Identify which cell holds the provided text, then report its (X, Y) central coordinate. 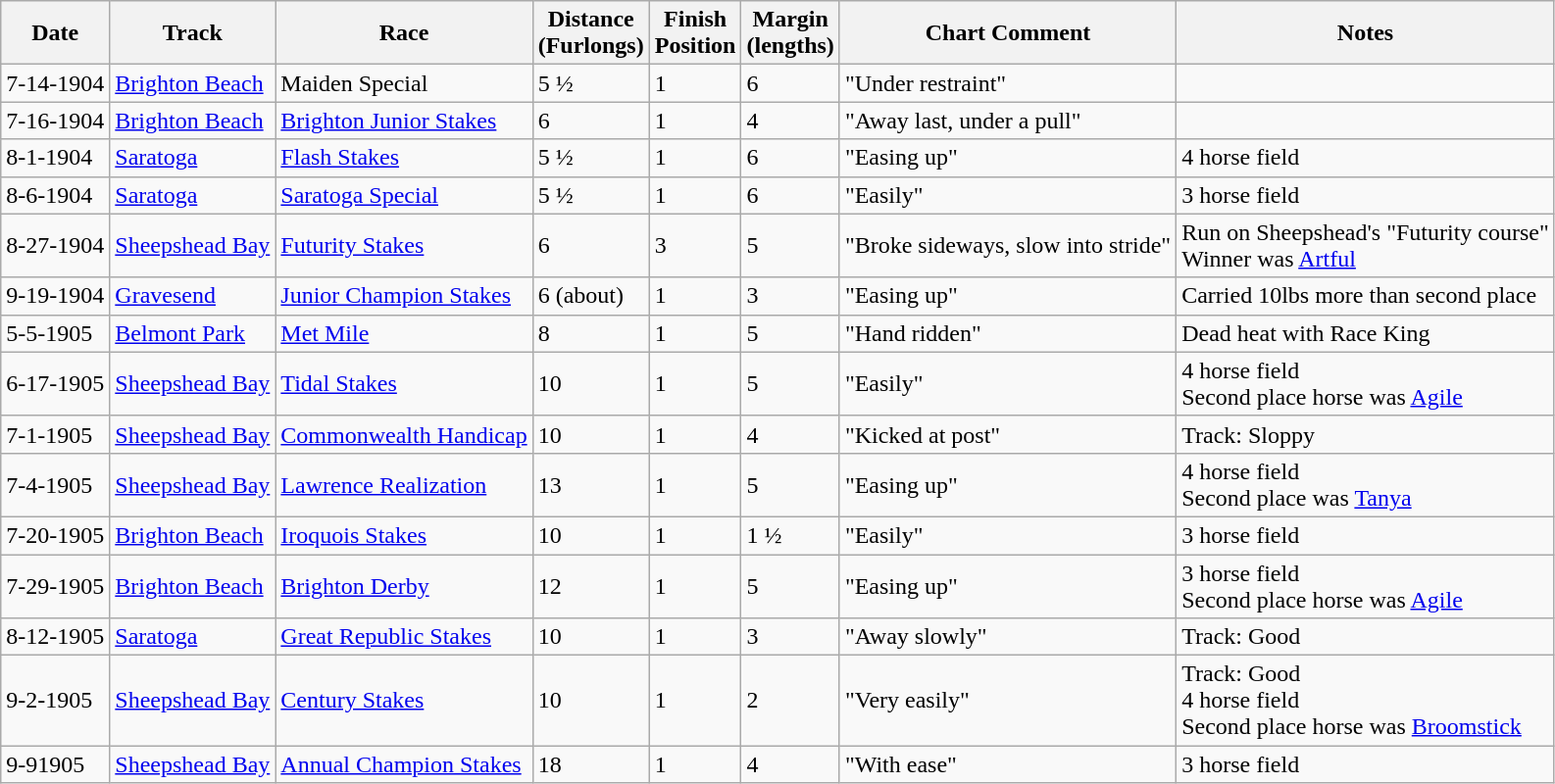
7-14-1904 (55, 83)
Flash Stakes (404, 158)
4 horse fieldSecond place horse was Agile (1366, 384)
8 (590, 333)
6-17-1905 (55, 384)
"Very easily" (1008, 701)
Maiden Special (404, 83)
Saratoga Special (404, 195)
7-1-1905 (55, 434)
3 horse fieldSecond place horse was Agile (1366, 586)
FinishPosition (695, 33)
"Under restraint" (1008, 83)
Race (404, 33)
Track: Good4 horse fieldSecond place horse was Broomstick (1366, 701)
Great Republic Stakes (404, 637)
4 horse field (1366, 158)
Iroquois Stakes (404, 535)
Century Stakes (404, 701)
Track: Good (1366, 637)
12 (590, 586)
7-16-1904 (55, 121)
7-20-1905 (55, 535)
Lawrence Realization (404, 484)
7-29-1905 (55, 586)
Belmont Park (192, 333)
13 (590, 484)
9-91905 (55, 764)
Brighton Junior Stakes (404, 121)
Tidal Stakes (404, 384)
"Hand ridden" (1008, 333)
7-4-1905 (55, 484)
8-12-1905 (55, 637)
2 (790, 701)
Brighton Derby (404, 586)
Chart Comment (1008, 33)
Run on Sheepshead's "Futurity course"Winner was Artful (1366, 245)
"Kicked at post" (1008, 434)
Notes (1366, 33)
Gravesend (192, 296)
Junior Champion Stakes (404, 296)
"Away slowly" (1008, 637)
Track (192, 33)
9-2-1905 (55, 701)
Annual Champion Stakes (404, 764)
Margin(lengths) (790, 33)
6 (about) (590, 296)
18 (590, 764)
Date (55, 33)
9-19-1904 (55, 296)
"Away last, under a pull" (1008, 121)
Dead heat with Race King (1366, 333)
Commonwealth Handicap (404, 434)
4 horse fieldSecond place was Tanya (1366, 484)
5-5-1905 (55, 333)
Met Mile (404, 333)
8-27-1904 (55, 245)
Track: Sloppy (1366, 434)
8-1-1904 (55, 158)
Distance(Furlongs) (590, 33)
Futurity Stakes (404, 245)
"With ease" (1008, 764)
1 ½ (790, 535)
"Broke sideways, slow into stride" (1008, 245)
8-6-1904 (55, 195)
Carried 10lbs more than second place (1366, 296)
